Identify which cell holds the provided text, then report its (X, Y) central coordinate. 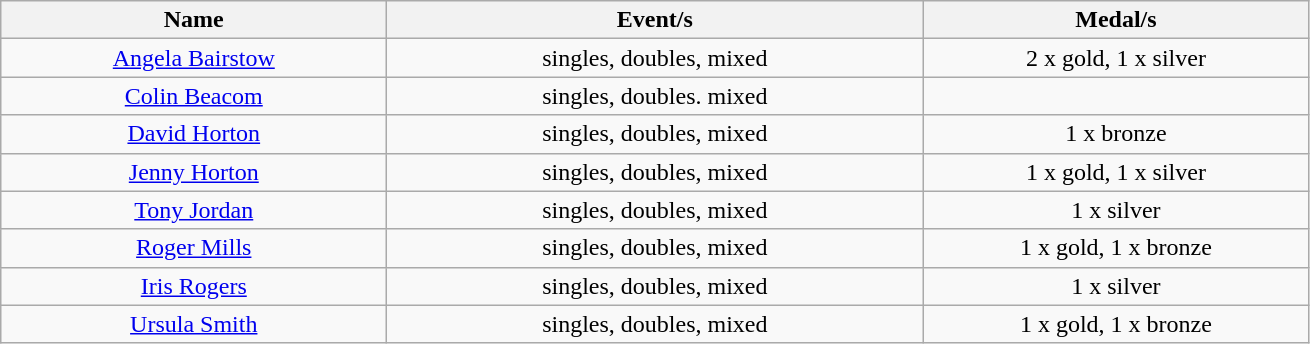
1 x gold, 1 x silver (1116, 172)
Event/s (655, 20)
1 x bronze (1116, 134)
Iris Rogers (194, 286)
Roger Mills (194, 248)
2 x gold, 1 x silver (1116, 58)
singles, doubles. mixed (655, 96)
Tony Jordan (194, 210)
Name (194, 20)
David Horton (194, 134)
Angela Bairstow (194, 58)
Medal/s (1116, 20)
Ursula Smith (194, 324)
Colin Beacom (194, 96)
Jenny Horton (194, 172)
